Provide the [x, y] coordinate of the cell's center where the given text is located.  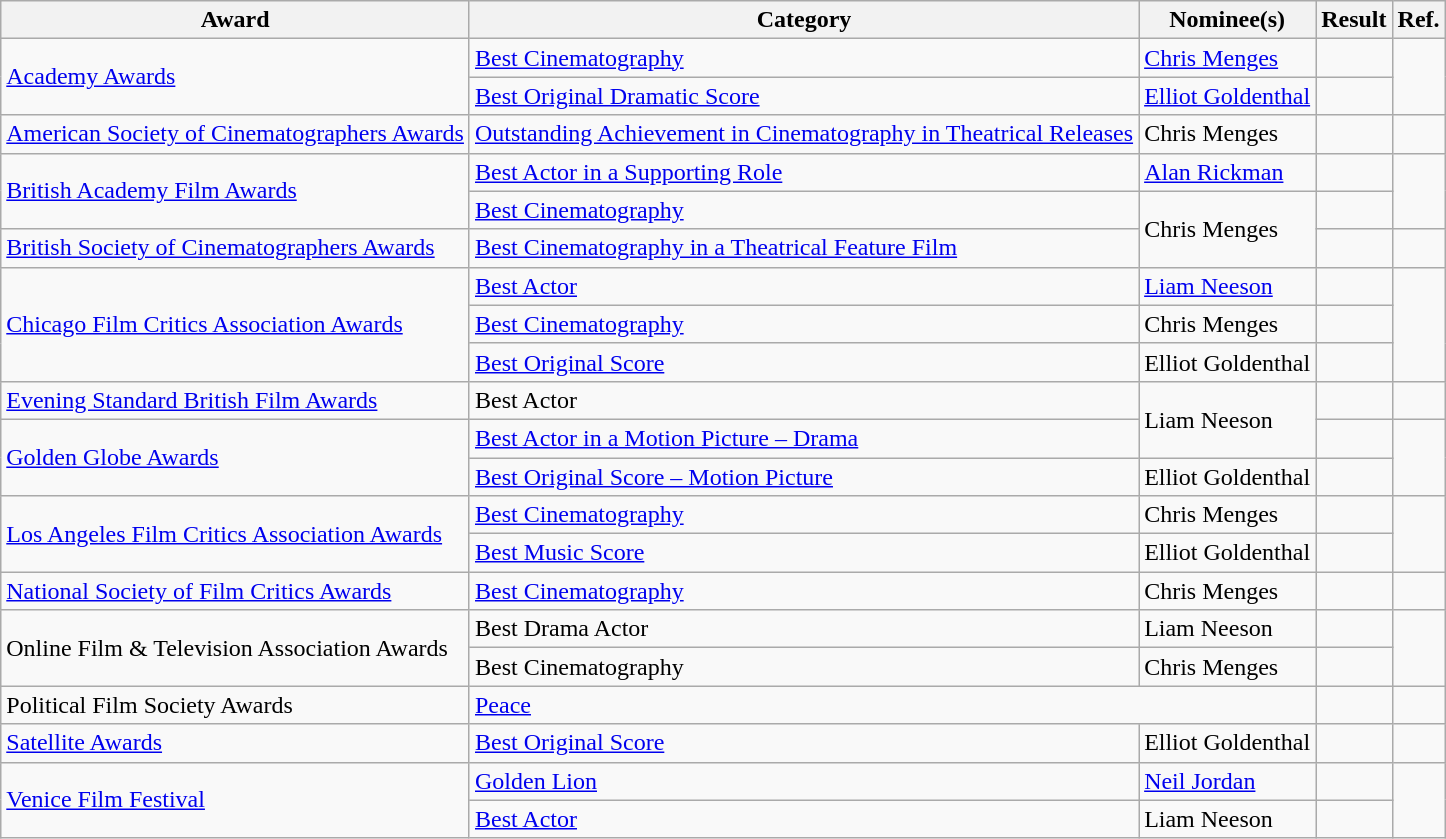
Satellite Awards [236, 743]
Best Original Score – Motion Picture [804, 477]
Nominee(s) [1228, 20]
British Academy Film Awards [236, 191]
Best Cinematography in a Theatrical Feature Film [804, 248]
Golden Lion [804, 781]
National Society of Film Critics Awards [236, 591]
Chicago Film Critics Association Awards [236, 324]
Best Actor in a Motion Picture – Drama [804, 438]
Evening Standard British Film Awards [236, 400]
Los Angeles Film Critics Association Awards [236, 534]
Award [236, 20]
Online Film & Television Association Awards [236, 648]
Category [804, 20]
Outstanding Achievement in Cinematography in Theatrical Releases [804, 134]
Best Actor in a Supporting Role [804, 172]
Result [1354, 20]
Neil Jordan [1228, 781]
Political Film Society Awards [236, 705]
Best Original Dramatic Score [804, 96]
American Society of Cinematographers Awards [236, 134]
Alan Rickman [1228, 172]
Best Music Score [804, 553]
Ref. [1418, 20]
British Society of Cinematographers Awards [236, 248]
Golden Globe Awards [236, 457]
Academy Awards [236, 77]
Best Drama Actor [804, 629]
Venice Film Festival [236, 800]
Peace [892, 705]
